For the text-containing cell, return its midpoint in (X, Y) coordinate format. 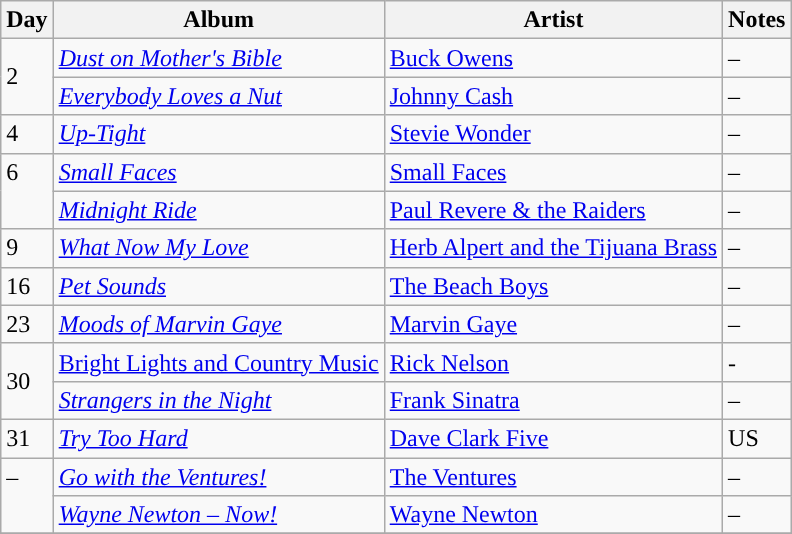
- (757, 362)
16 (27, 286)
Up-Tight (218, 134)
What Now My Love (218, 248)
Marvin Gaye (553, 324)
The Beach Boys (553, 286)
Moods of Marvin Gaye (218, 324)
Bright Lights and Country Music (218, 362)
Pet Sounds (218, 286)
US (757, 438)
The Ventures (553, 477)
Wayne Newton – Now! (218, 515)
31 (27, 438)
Paul Revere & the Raiders (553, 210)
Buck Owens (553, 58)
6 (27, 191)
Day (27, 20)
Stevie Wonder (553, 134)
Wayne Newton (553, 515)
Dust on Mother's Bible (218, 58)
Try Too Hard (218, 438)
30 (27, 381)
Strangers in the Night (218, 400)
Midnight Ride (218, 210)
9 (27, 248)
Everybody Loves a Nut (218, 96)
Johnny Cash (553, 96)
Frank Sinatra (553, 400)
4 (27, 134)
Artist (553, 20)
Rick Nelson (553, 362)
Notes (757, 20)
Herb Alpert and the Tijuana Brass (553, 248)
Album (218, 20)
Go with the Ventures! (218, 477)
2 (27, 77)
23 (27, 324)
Dave Clark Five (553, 438)
